Provide the (x, y) coordinate of the cell's center where the given text is located.  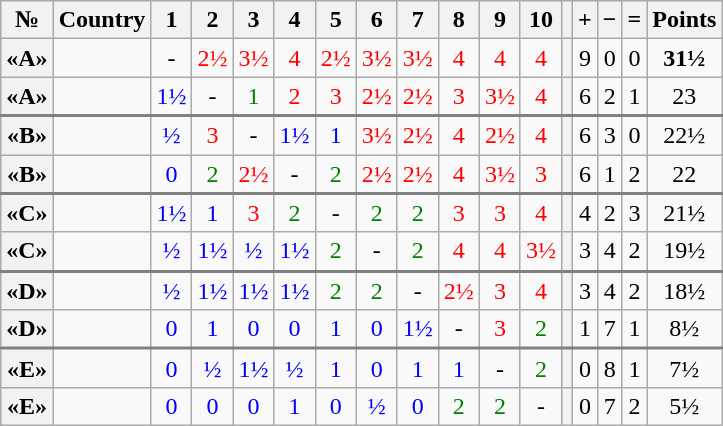
− (610, 20)
Points (684, 20)
8½ (684, 330)
+ (586, 20)
19½ (684, 252)
21½ (684, 212)
22½ (684, 136)
5 (336, 20)
Country (102, 20)
5½ (684, 406)
10 (540, 20)
7½ (684, 368)
18½ (684, 290)
23 (684, 96)
№ (27, 20)
31½ (684, 58)
= (634, 20)
22 (684, 174)
